Determine the [x, y] coordinate at the center of the cell enclosing the given text.  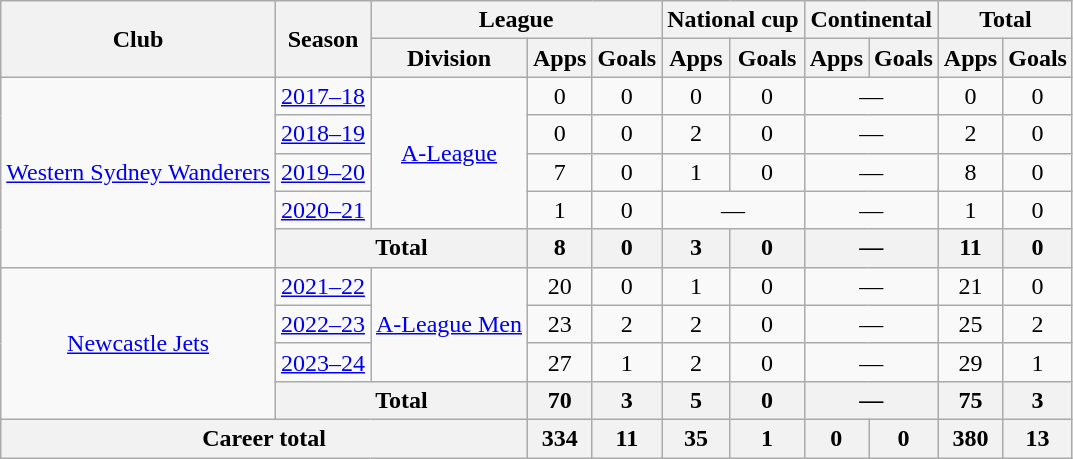
Club [138, 39]
2019–20 [322, 172]
2018–19 [322, 134]
20 [560, 286]
Western Sydney Wanderers [138, 172]
Career total [264, 438]
70 [560, 400]
2020–21 [322, 210]
23 [560, 324]
334 [560, 438]
29 [970, 362]
2022–23 [322, 324]
5 [696, 400]
2017–18 [322, 96]
Newcastle Jets [138, 343]
27 [560, 362]
League [516, 20]
A-League [448, 153]
13 [1038, 438]
Continental [871, 20]
7 [560, 172]
35 [696, 438]
2023–24 [322, 362]
2021–22 [322, 286]
21 [970, 286]
75 [970, 400]
Division [448, 58]
25 [970, 324]
Season [322, 39]
380 [970, 438]
National cup [733, 20]
A-League Men [448, 324]
